Locate the cell with the specified text and output its [X, Y] center coordinate. 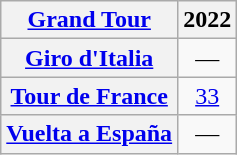
2022 [208, 20]
Grand Tour [90, 20]
Tour de France [90, 96]
Giro d'Italia [90, 58]
33 [208, 96]
Vuelta a España [90, 134]
